Return (X, Y) of the center of cell containing provided text 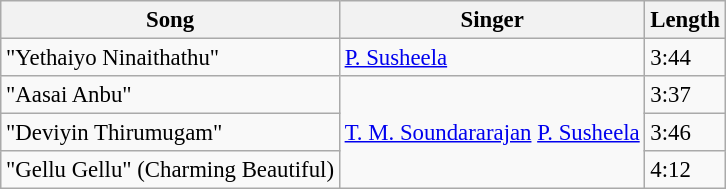
P. Susheela (492, 58)
"Deviyin Thirumugam" (170, 133)
"Yethaiyo Ninaithathu" (170, 58)
"Gellu Gellu" (Charming Beautiful) (170, 170)
Length (685, 20)
Singer (492, 20)
"Aasai Anbu" (170, 95)
4:12 (685, 170)
3:46 (685, 133)
3:44 (685, 58)
T. M. Soundararajan P. Susheela (492, 132)
Song (170, 20)
3:37 (685, 95)
